Detect which cell encompasses the target text, then output its (X, Y) center coordinate. 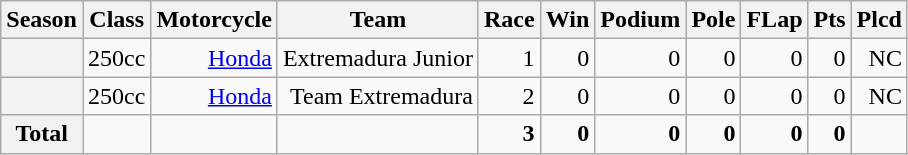
Team (378, 20)
Team Extremadura (378, 96)
Pts (830, 20)
Class (116, 20)
FLap (774, 20)
1 (509, 58)
Plcd (879, 20)
Season (42, 20)
Podium (640, 20)
Win (568, 20)
Total (42, 134)
Extremadura Junior (378, 58)
Pole (714, 20)
3 (509, 134)
Race (509, 20)
2 (509, 96)
Motorcycle (214, 20)
